Locate the cell with the specified text and output its [x, y] center coordinate. 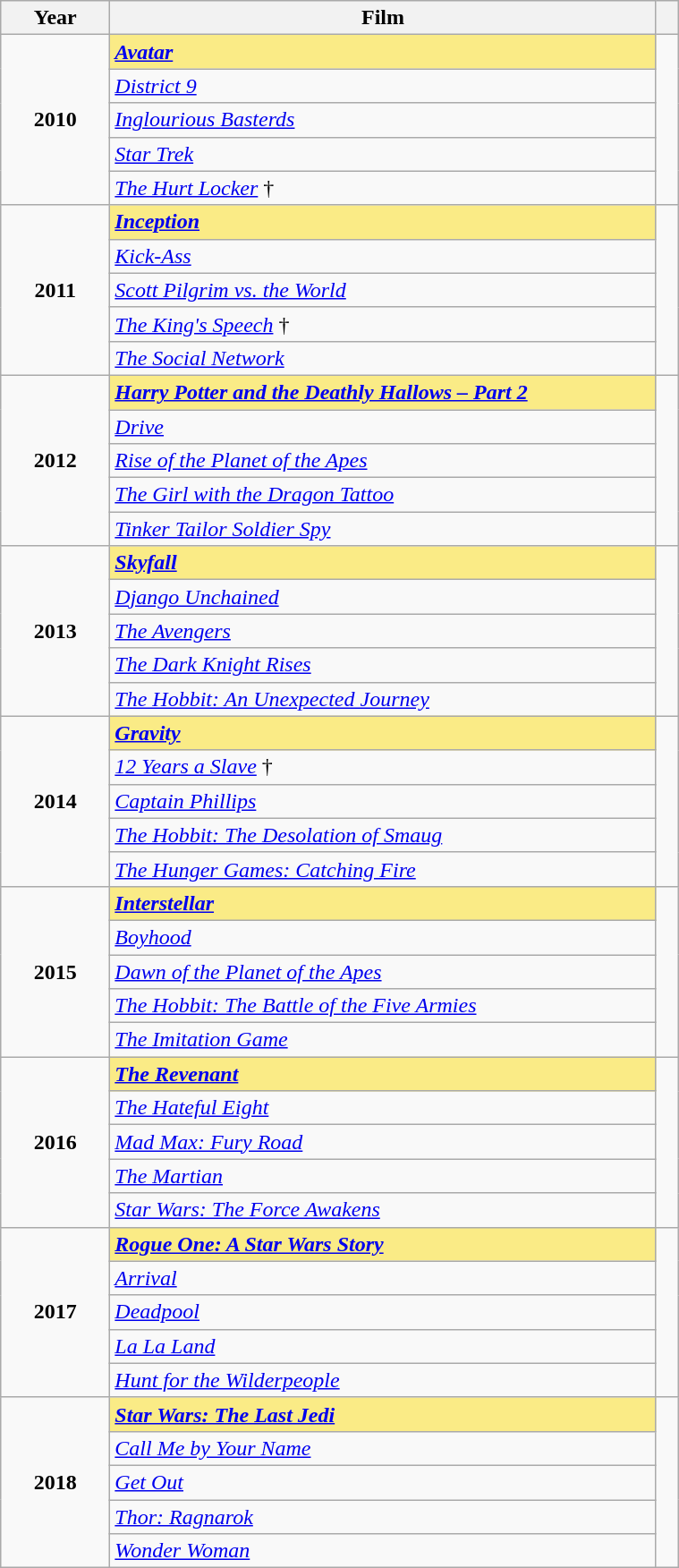
Get Out [383, 1482]
Call Me by Your Name [383, 1448]
Hunt for the Wilderpeople [383, 1380]
Film [383, 18]
Harry Potter and the Deathly Hallows – Part 2 [383, 392]
Tinker Tailor Soldier Spy [383, 529]
The Martian [383, 1176]
Deadpool [383, 1312]
Inglourious Basterds [383, 120]
2011 [55, 290]
The Girl with the Dragon Tattoo [383, 495]
The Hobbit: An Unexpected Journey [383, 699]
The Imitation Game [383, 1040]
2018 [55, 1482]
Avatar [383, 52]
Interstellar [383, 903]
The Avengers [383, 631]
Gravity [383, 733]
Star Wars: The Last Jedi [383, 1414]
12 Years a Slave † [383, 767]
Year [55, 18]
The Hobbit: The Desolation of Smaug [383, 835]
2012 [55, 460]
Boyhood [383, 937]
Wonder Woman [383, 1551]
Inception [383, 222]
Mad Max: Fury Road [383, 1142]
Skyfall [383, 563]
The Hateful Eight [383, 1108]
2014 [55, 801]
Arrival [383, 1278]
The Social Network [383, 358]
Captain Phillips [383, 801]
Rise of the Planet of the Apes [383, 461]
Rogue One: A Star Wars Story [383, 1244]
2016 [55, 1142]
Star Trek [383, 154]
The Dark Knight Rises [383, 665]
Django Unchained [383, 597]
Thor: Ragnarok [383, 1517]
Dawn of the Planet of the Apes [383, 971]
Scott Pilgrim vs. the World [383, 290]
The Hobbit: The Battle of the Five Armies [383, 1006]
The Hunger Games: Catching Fire [383, 869]
The King's Speech † [383, 324]
2015 [55, 971]
Star Wars: The Force Awakens [383, 1210]
2010 [55, 120]
Kick-Ass [383, 256]
District 9 [383, 86]
La La Land [383, 1346]
Drive [383, 427]
2017 [55, 1312]
The Revenant [383, 1074]
The Hurt Locker † [383, 188]
2013 [55, 631]
